For the text-containing cell, return its midpoint in [x, y] coordinate format. 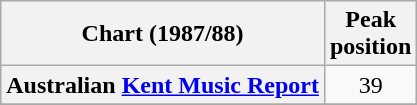
Peakposition [370, 34]
39 [370, 85]
Chart (1987/88) [163, 34]
Australian Kent Music Report [163, 85]
